Identify which cell holds the provided text, then report its (X, Y) central coordinate. 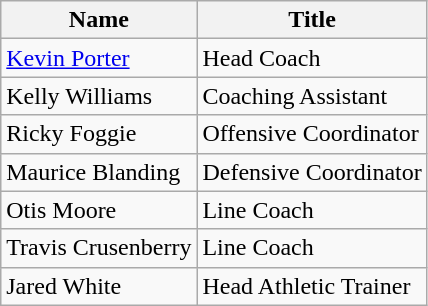
Head Athletic Trainer (312, 286)
Kevin Porter (99, 58)
Name (99, 20)
Defensive Coordinator (312, 172)
Maurice Blanding (99, 172)
Travis Crusenberry (99, 248)
Otis Moore (99, 210)
Head Coach (312, 58)
Title (312, 20)
Ricky Foggie (99, 134)
Jared White (99, 286)
Coaching Assistant (312, 96)
Kelly Williams (99, 96)
Offensive Coordinator (312, 134)
